Pinpoint the cell where the given text exists, returning its (X, Y) midpoint coordinate. 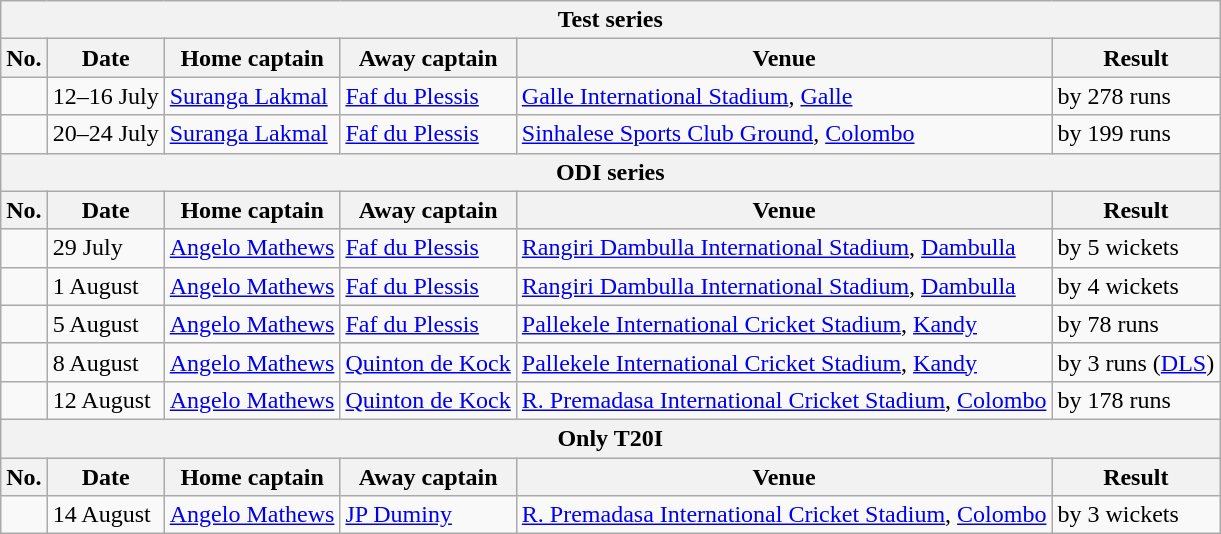
ODI series (610, 172)
by 178 runs (1136, 400)
by 3 runs (DLS) (1136, 362)
by 78 runs (1136, 324)
by 278 runs (1136, 96)
20–24 July (106, 134)
by 5 wickets (1136, 248)
1 August (106, 286)
by 199 runs (1136, 134)
JP Duminy (428, 515)
5 August (106, 324)
Sinhalese Sports Club Ground, Colombo (784, 134)
Test series (610, 20)
29 July (106, 248)
by 3 wickets (1136, 515)
14 August (106, 515)
Only T20I (610, 438)
12 August (106, 400)
Galle International Stadium, Galle (784, 96)
12–16 July (106, 96)
by 4 wickets (1136, 286)
8 August (106, 362)
